Locate the cell with the specified text and output its (X, Y) center coordinate. 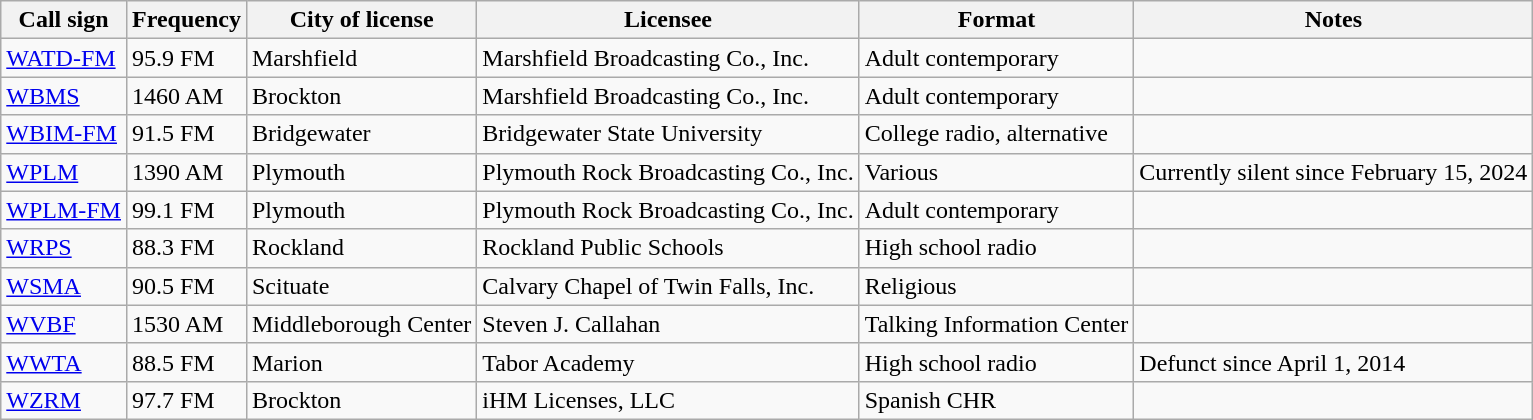
91.5 FM (186, 134)
iHM Licenses, LLC (668, 400)
Scituate (361, 286)
Marion (361, 362)
College radio, alternative (996, 134)
Bridgewater State University (668, 134)
WATD-FM (64, 58)
WPLM-FM (64, 210)
Currently silent since February 15, 2024 (1334, 172)
Defunct since April 1, 2014 (1334, 362)
Rockland (361, 248)
Calvary Chapel of Twin Falls, Inc. (668, 286)
Talking Information Center (996, 324)
Steven J. Callahan (668, 324)
1530 AM (186, 324)
WRPS (64, 248)
WPLM (64, 172)
WWTA (64, 362)
WBMS (64, 96)
WZRM (64, 400)
99.1 FM (186, 210)
Licensee (668, 20)
WBIM-FM (64, 134)
88.5 FM (186, 362)
Various (996, 172)
WVBF (64, 324)
Rockland Public Schools (668, 248)
City of license (361, 20)
Religious (996, 286)
Marshfield (361, 58)
88.3 FM (186, 248)
Tabor Academy (668, 362)
95.9 FM (186, 58)
WSMA (64, 286)
1460 AM (186, 96)
Notes (1334, 20)
Frequency (186, 20)
97.7 FM (186, 400)
Spanish CHR (996, 400)
90.5 FM (186, 286)
Format (996, 20)
1390 AM (186, 172)
Call sign (64, 20)
Middleborough Center (361, 324)
Bridgewater (361, 134)
